Output the (x, y) coordinate of the center of the cell containing the given text.  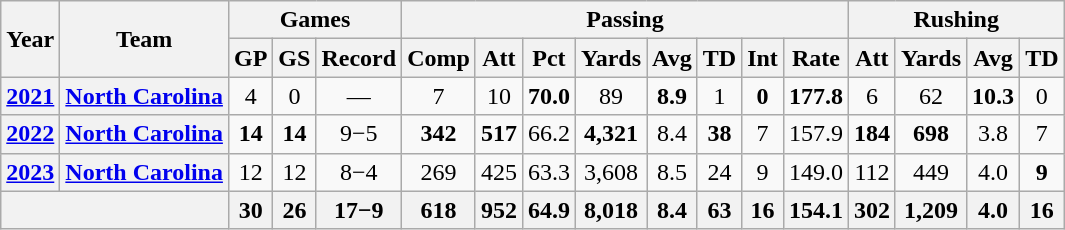
10 (498, 96)
149.0 (816, 172)
698 (930, 134)
2021 (30, 96)
269 (439, 172)
4,321 (610, 134)
89 (610, 96)
Comp (439, 58)
3,608 (610, 172)
Rate (816, 58)
Record (359, 58)
62 (930, 96)
3.8 (994, 134)
1 (719, 96)
9−5 (359, 134)
1,209 (930, 210)
Passing (626, 20)
17−9 (359, 210)
8.9 (672, 96)
8,018 (610, 210)
Games (314, 20)
184 (872, 134)
8−4 (359, 172)
2022 (30, 134)
10.3 (994, 96)
342 (439, 134)
26 (294, 210)
30 (250, 210)
302 (872, 210)
GP (250, 58)
66.2 (548, 134)
154.1 (816, 210)
24 (719, 172)
Team (144, 39)
Int (763, 58)
177.8 (816, 96)
112 (872, 172)
517 (498, 134)
6 (872, 96)
449 (930, 172)
38 (719, 134)
425 (498, 172)
Rushing (956, 20)
70.0 (548, 96)
GS (294, 58)
64.9 (548, 210)
4 (250, 96)
618 (439, 210)
157.9 (816, 134)
8.5 (672, 172)
63 (719, 210)
Pct (548, 58)
63.3 (548, 172)
2023 (30, 172)
Year (30, 39)
952 (498, 210)
— (359, 96)
